Return the [x, y] coordinate for the center point of the cell that contains the specified text.  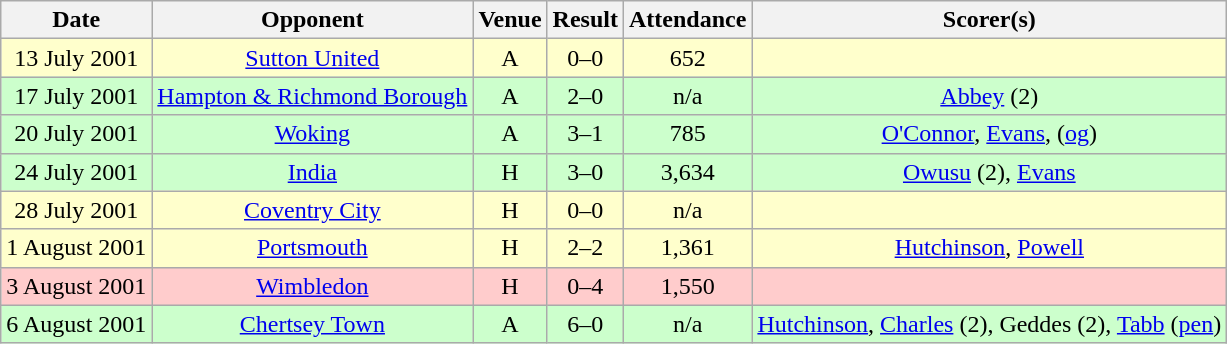
13 July 2001 [76, 58]
20 July 2001 [76, 134]
India [312, 172]
17 July 2001 [76, 96]
Hutchinson, Powell [990, 248]
0–4 [585, 286]
2–0 [585, 96]
Date [76, 20]
6–0 [585, 324]
28 July 2001 [76, 210]
Attendance [687, 20]
3–0 [585, 172]
1,550 [687, 286]
Chertsey Town [312, 324]
Result [585, 20]
Woking [312, 134]
24 July 2001 [76, 172]
O'Connor, Evans, (og) [990, 134]
3 August 2001 [76, 286]
Abbey (2) [990, 96]
Coventry City [312, 210]
3–1 [585, 134]
1,361 [687, 248]
3,634 [687, 172]
Venue [510, 20]
Owusu (2), Evans [990, 172]
Hampton & Richmond Borough [312, 96]
6 August 2001 [76, 324]
2–2 [585, 248]
Sutton United [312, 58]
Scorer(s) [990, 20]
652 [687, 58]
1 August 2001 [76, 248]
Hutchinson, Charles (2), Geddes (2), Tabb (pen) [990, 324]
Wimbledon [312, 286]
Opponent [312, 20]
785 [687, 134]
Portsmouth [312, 248]
